Determine the [x, y] coordinate at the center of the cell enclosing the given text.  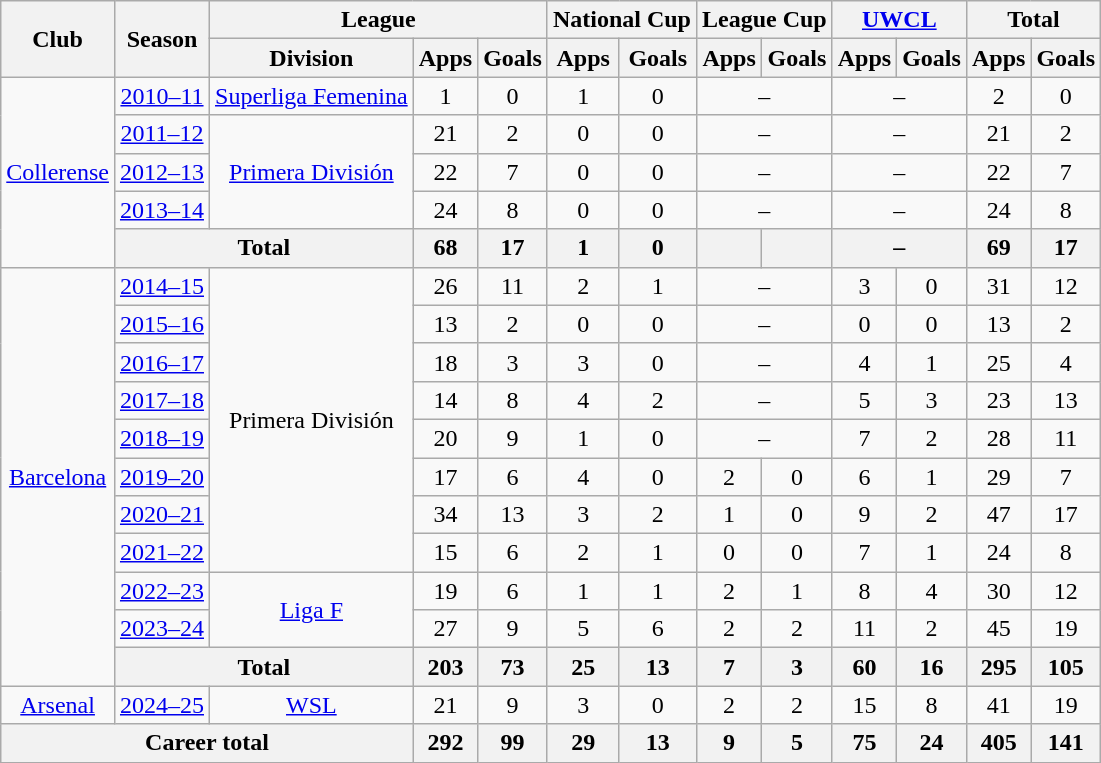
2021–22 [162, 553]
34 [445, 515]
75 [864, 743]
68 [445, 248]
30 [998, 591]
2024–25 [162, 705]
League Cup [764, 20]
2014–15 [162, 286]
60 [864, 667]
Collerense [58, 172]
141 [1066, 743]
45 [998, 629]
National Cup [622, 20]
203 [445, 667]
2013–14 [162, 210]
Career total [207, 743]
Liga F [312, 610]
20 [445, 438]
2010–11 [162, 96]
Season [162, 39]
Division [312, 58]
16 [932, 667]
2012–13 [162, 172]
405 [998, 743]
2020–21 [162, 515]
2011–12 [162, 134]
2019–20 [162, 477]
Arsenal [58, 705]
2018–19 [162, 438]
41 [998, 705]
31 [998, 286]
292 [445, 743]
28 [998, 438]
2023–24 [162, 629]
47 [998, 515]
14 [445, 400]
23 [998, 400]
UWCL [899, 20]
Club [58, 39]
2015–16 [162, 324]
69 [998, 248]
Superliga Femenina [312, 96]
WSL [312, 705]
League [379, 20]
2022–23 [162, 591]
Barcelona [58, 476]
295 [998, 667]
2017–18 [162, 400]
27 [445, 629]
2016–17 [162, 362]
105 [1066, 667]
99 [513, 743]
18 [445, 362]
73 [513, 667]
26 [445, 286]
